Search for the cell housing the specified text and yield its (x, y) center coordinate. 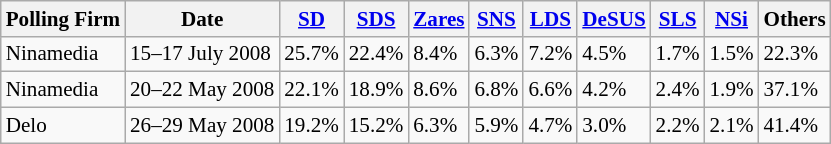
Delo (63, 124)
6.6% (550, 90)
SLS (678, 18)
19.2% (311, 124)
8.6% (438, 90)
DeSUS (614, 18)
7.2% (550, 54)
SDS (376, 18)
18.9% (376, 90)
Date (202, 18)
4.5% (614, 54)
15.2% (376, 124)
Others (795, 18)
6.8% (496, 90)
5.9% (496, 124)
25.7% (311, 54)
1.9% (732, 90)
26–29 May 2008 (202, 124)
LDS (550, 18)
3.0% (614, 124)
SNS (496, 18)
41.4% (795, 124)
Polling Firm (63, 18)
Zares (438, 18)
22.1% (311, 90)
37.1% (795, 90)
4.2% (614, 90)
8.4% (438, 54)
2.1% (732, 124)
NSi (732, 18)
4.7% (550, 124)
20–22 May 2008 (202, 90)
22.3% (795, 54)
2.4% (678, 90)
15–17 July 2008 (202, 54)
22.4% (376, 54)
1.5% (732, 54)
2.2% (678, 124)
1.7% (678, 54)
SD (311, 18)
